Locate the cell with the specified text and output its (X, Y) center coordinate. 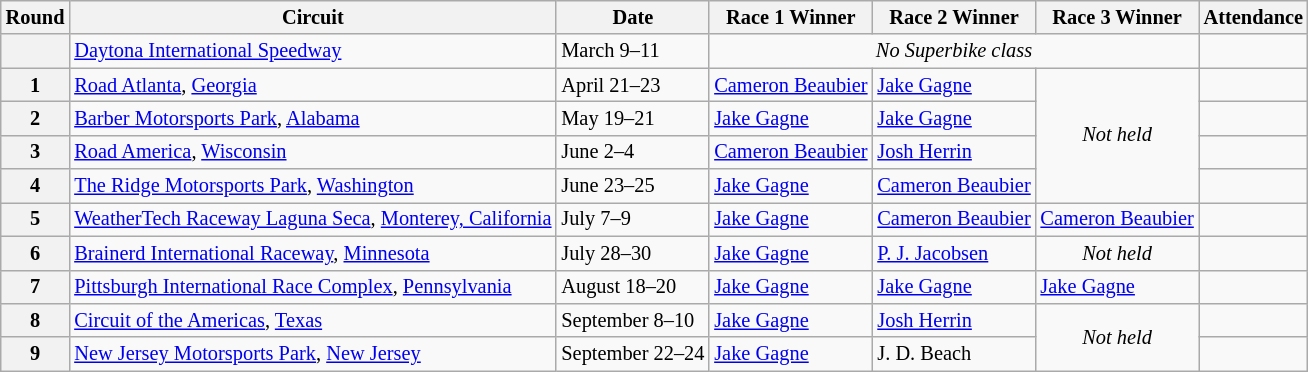
9 (36, 354)
Race 3 Winner (1118, 17)
August 18–20 (632, 287)
6 (36, 253)
7 (36, 287)
Pittsburgh International Race Complex, Pennsylvania (312, 287)
WeatherTech Raceway Laguna Seca, Monterey, California (312, 219)
Attendance (1254, 17)
September 22–24 (632, 354)
8 (36, 320)
September 8–10 (632, 320)
June 23–25 (632, 186)
June 2–4 (632, 152)
Brainerd International Raceway, Minnesota (312, 253)
July 28–30 (632, 253)
J. D. Beach (954, 354)
Road America, Wisconsin (312, 152)
Race 1 Winner (790, 17)
May 19–21 (632, 118)
New Jersey Motorsports Park, New Jersey (312, 354)
Round (36, 17)
Circuit of the Americas, Texas (312, 320)
P. J. Jacobsen (954, 253)
No Superbike class (954, 51)
Road Atlanta, Georgia (312, 85)
Barber Motorsports Park, Alabama (312, 118)
Daytona International Speedway (312, 51)
2 (36, 118)
July 7–9 (632, 219)
Date (632, 17)
Race 2 Winner (954, 17)
Circuit (312, 17)
5 (36, 219)
1 (36, 85)
March 9–11 (632, 51)
The Ridge Motorsports Park, Washington (312, 186)
4 (36, 186)
April 21–23 (632, 85)
3 (36, 152)
